Return the (x, y) coordinate for the center point of the cell that contains the specified text.  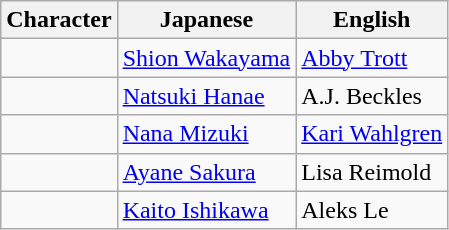
Kari Wahlgren (372, 134)
Shion Wakayama (206, 58)
English (372, 20)
Nana Mizuki (206, 134)
Japanese (206, 20)
Aleks Le (372, 210)
A.J. Beckles (372, 96)
Lisa Reimold (372, 172)
Natsuki Hanae (206, 96)
Kaito Ishikawa (206, 210)
Ayane Sakura (206, 172)
Character (59, 20)
Abby Trott (372, 58)
